Search for the cell housing the specified text and yield its [X, Y] center coordinate. 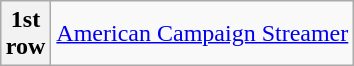
1strow [26, 34]
American Campaign Streamer [202, 34]
